Provide the [x, y] coordinate of the cell's center where the given text is located.  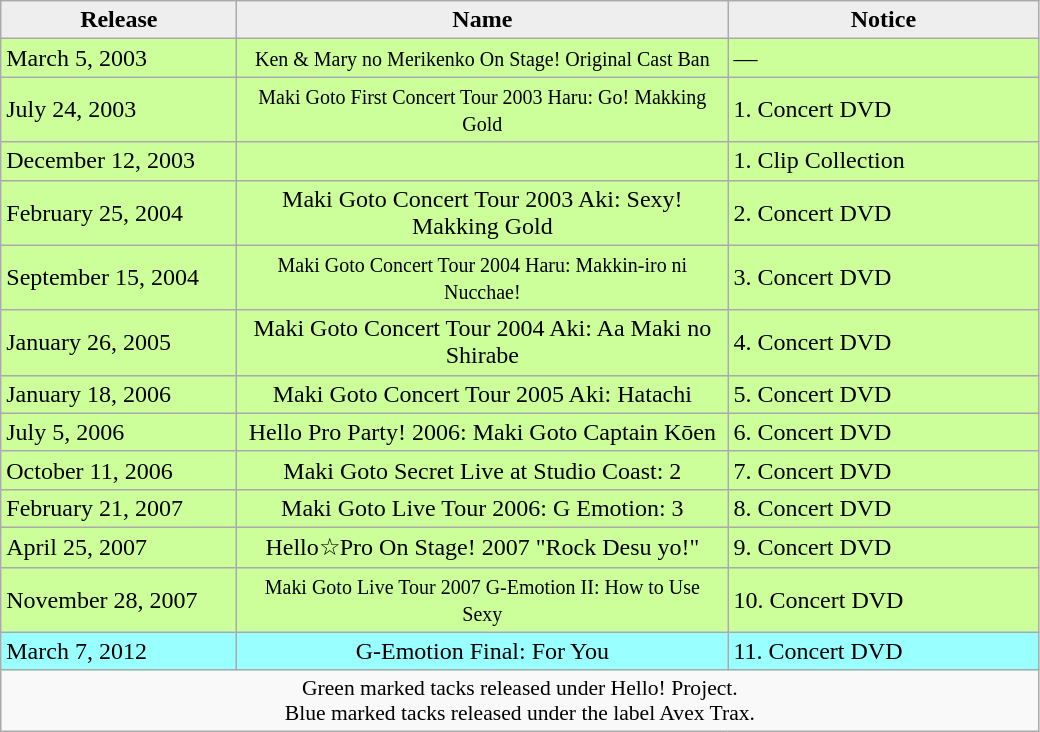
10. Concert DVD [884, 600]
Maki Goto First Concert Tour 2003 Haru: Go! Makking Gold [482, 110]
1. Concert DVD [884, 110]
Maki Goto Live Tour 2006: G Emotion: 3 [482, 508]
September 15, 2004 [119, 278]
6. Concert DVD [884, 432]
3. Concert DVD [884, 278]
8. Concert DVD [884, 508]
Maki Goto Secret Live at Studio Coast: 2 [482, 470]
7. Concert DVD [884, 470]
January 26, 2005 [119, 342]
January 18, 2006 [119, 394]
Maki Goto Concert Tour 2005 Aki: Hatachi [482, 394]
9. Concert DVD [884, 547]
Maki Goto Concert Tour 2004 Aki: Aa Maki no Shirabe [482, 342]
November 28, 2007 [119, 600]
October 11, 2006 [119, 470]
March 7, 2012 [119, 651]
December 12, 2003 [119, 161]
Name [482, 20]
Hello☆Pro On Stage! 2007 "Rock Desu yo!" [482, 547]
Hello Pro Party! 2006: Maki Goto Captain Kōen [482, 432]
Ken & Mary no Merikenko On Stage! Original Cast Ban [482, 58]
G-Emotion Final: For You [482, 651]
Notice [884, 20]
July 24, 2003 [119, 110]
April 25, 2007 [119, 547]
February 21, 2007 [119, 508]
March 5, 2003 [119, 58]
2. Concert DVD [884, 212]
11. Concert DVD [884, 651]
— [884, 58]
February 25, 2004 [119, 212]
Release [119, 20]
4. Concert DVD [884, 342]
5. Concert DVD [884, 394]
1. Clip Collection [884, 161]
Maki Goto Live Tour 2007 G-Emotion II: How to Use Sexy [482, 600]
July 5, 2006 [119, 432]
Maki Goto Concert Tour 2003 Aki: Sexy! Makking Gold [482, 212]
Green marked tacks released under Hello! Project.Blue marked tacks released under the label Avex Trax. [520, 700]
Maki Goto Concert Tour 2004 Haru: Makkin-iro ni Nucchae! [482, 278]
